Identify which cell holds the provided text, then report its [X, Y] central coordinate. 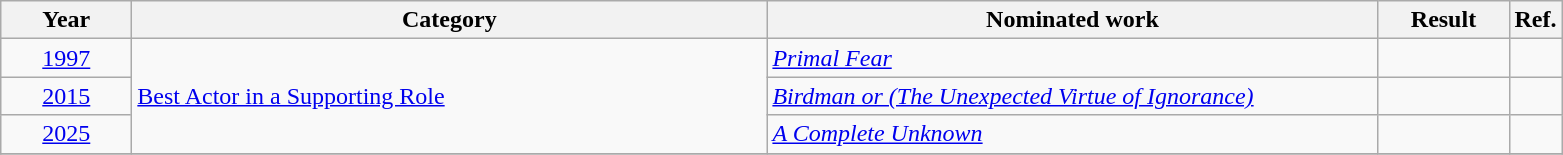
Year [66, 20]
Nominated work [1072, 20]
Primal Fear [1072, 58]
Category [450, 20]
2025 [66, 134]
A Complete Unknown [1072, 134]
Birdman or (The Unexpected Virtue of Ignorance) [1072, 96]
Best Actor in a Supporting Role [450, 96]
1997 [66, 58]
Ref. [1536, 20]
Result [1444, 20]
2015 [66, 96]
